Locate the cell with the specified text and output its [x, y] center coordinate. 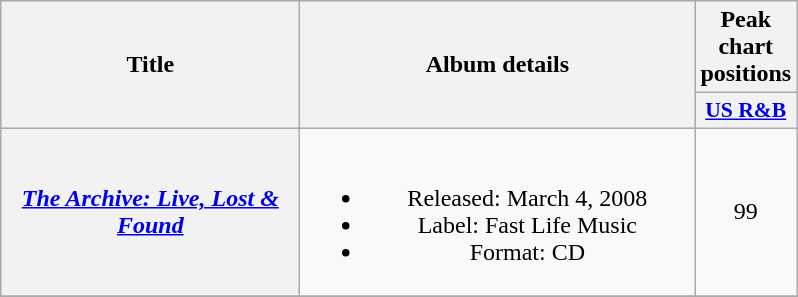
Released: March 4, 2008Label: Fast Life MusicFormat: CD [498, 212]
Peak chart positions [746, 47]
US R&B [746, 111]
Title [150, 65]
The Archive: Live, Lost & Found [150, 212]
99 [746, 212]
Album details [498, 65]
